Capture the cell that displays the provided text and extract its (X, Y) central coordinate. 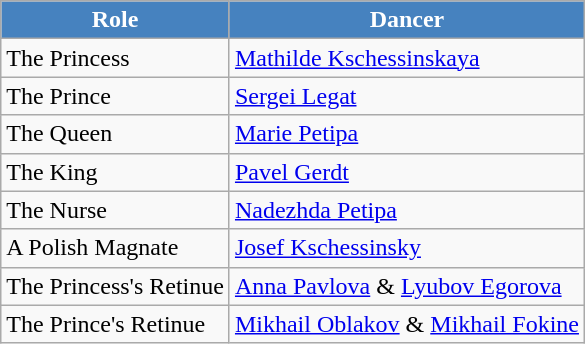
Dancer (406, 20)
The Princess (116, 58)
Anna Pavlova & Lyubov Egorova (406, 286)
Pavel Gerdt (406, 172)
A Polish Magnate (116, 248)
The Prince (116, 96)
Mikhail Oblakov & Mikhail Fokine (406, 324)
The Prince's Retinue (116, 324)
Marie Petipa (406, 134)
Mathilde Kschessinskaya (406, 58)
The Queen (116, 134)
The Nurse (116, 210)
Nadezhda Petipa (406, 210)
Sergei Legat (406, 96)
The Princess's Retinue (116, 286)
Josef Kschessinsky (406, 248)
The King (116, 172)
Role (116, 20)
